Output the (X, Y) coordinate of the center of the cell containing the given text.  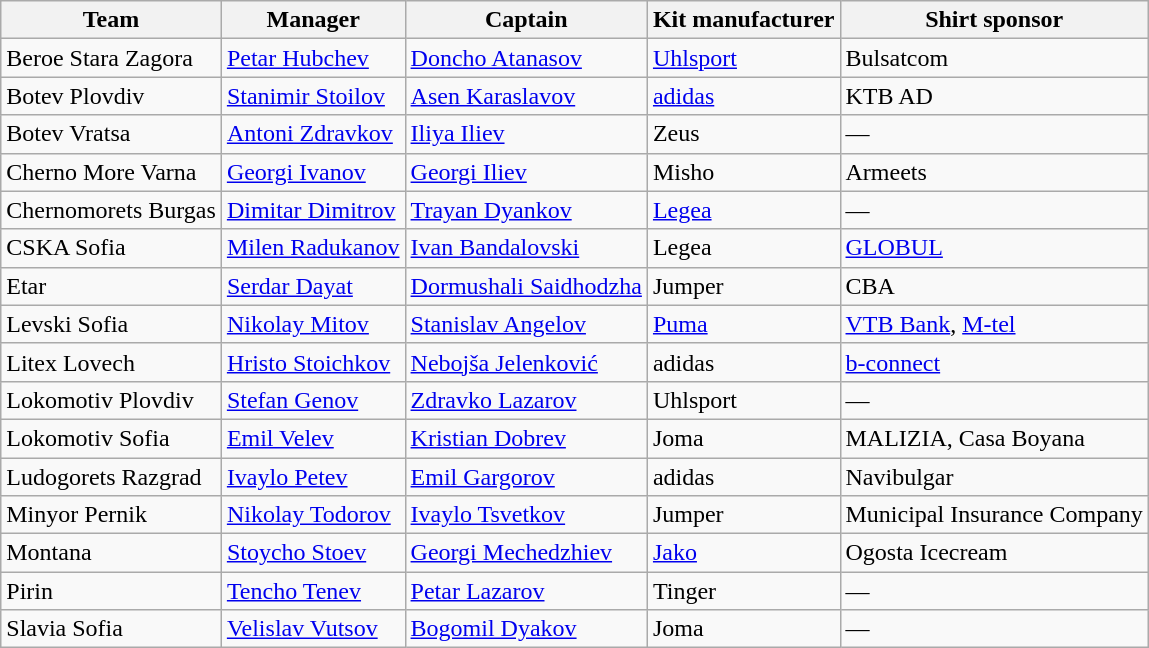
Levski Sofia (112, 324)
Captain (526, 20)
Lokomotiv Plovdiv (112, 400)
Georgi Ivanov (313, 172)
Stanislav Angelov (526, 324)
Emil Gargorov (526, 477)
Zeus (744, 134)
Zdravko Lazarov (526, 400)
Iliya Iliev (526, 134)
VTB Bank, M-tel (994, 324)
Armeets (994, 172)
Team (112, 20)
Tinger (744, 591)
Trayan Dyankov (526, 210)
Puma (744, 324)
Bulsatcom (994, 58)
Slavia Sofia (112, 629)
Botev Plovdiv (112, 96)
Asen Karaslavov (526, 96)
Ivaylo Tsvetkov (526, 515)
Nikolay Mitov (313, 324)
Etar (112, 286)
Serdar Dayat (313, 286)
Ogosta Icecream (994, 553)
Minyor Pernik (112, 515)
b-connect (994, 362)
Nebojša Jelenković (526, 362)
Stanimir Stoilov (313, 96)
Doncho Atanasov (526, 58)
Milen Radukanov (313, 248)
CBA (994, 286)
Ivan Bandalovski (526, 248)
Dimitar Dimitrov (313, 210)
Municipal Insurance Company (994, 515)
Stoycho Stoev (313, 553)
Georgi Iliev (526, 172)
Misho (744, 172)
CSKA Sofia (112, 248)
Navibulgar (994, 477)
Shirt sponsor (994, 20)
Kit manufacturer (744, 20)
Petar Hubchev (313, 58)
Stefan Genov (313, 400)
Chernomorets Burgas (112, 210)
Ludogorets Razgrad (112, 477)
Tencho Tenev (313, 591)
Velislav Vutsov (313, 629)
Montana (112, 553)
Lokomotiv Sofia (112, 438)
Nikolay Todorov (313, 515)
Manager (313, 20)
Antoni Zdravkov (313, 134)
Emil Velev (313, 438)
Botev Vratsa (112, 134)
KTB AD (994, 96)
Dormushali Saidhodzha (526, 286)
Ivaylo Petev (313, 477)
Pirin (112, 591)
Cherno More Varna (112, 172)
GLOBUL (994, 248)
Georgi Mechedzhiev (526, 553)
Bogomil Dyakov (526, 629)
Beroe Stara Zagora (112, 58)
Kristian Dobrev (526, 438)
Litex Lovech (112, 362)
Petar Lazarov (526, 591)
MALIZIA, Casa Boyana (994, 438)
Hristo Stoichkov (313, 362)
Jako (744, 553)
